Provide the [x, y] coordinate of the cell's center where the given text is located.  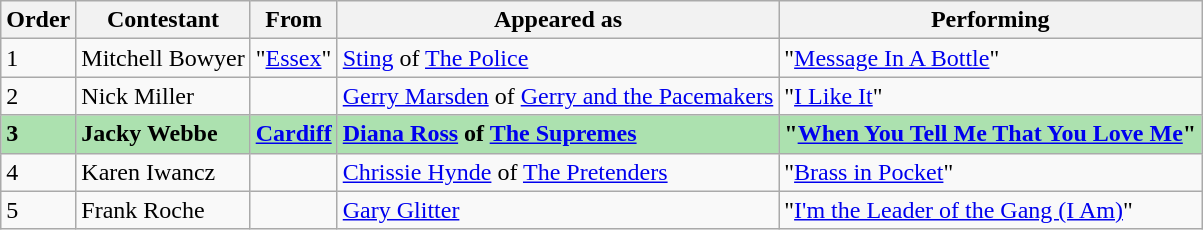
"Brass in Pocket" [990, 172]
Sting of The Police [558, 58]
1 [38, 58]
2 [38, 96]
"When You Tell Me That You Love Me" [990, 134]
Gerry Marsden of Gerry and the Pacemakers [558, 96]
Karen Iwancz [163, 172]
5 [38, 210]
"Message In A Bottle" [990, 58]
"I'm the Leader of the Gang (I Am)" [990, 210]
4 [38, 172]
Appeared as [558, 20]
Frank Roche [163, 210]
"Essex" [294, 58]
"I Like It" [990, 96]
Nick Miller [163, 96]
Performing [990, 20]
Gary Glitter [558, 210]
Contestant [163, 20]
Chrissie Hynde of The Pretenders [558, 172]
3 [38, 134]
Order [38, 20]
Diana Ross of The Supremes [558, 134]
From [294, 20]
Jacky Webbe [163, 134]
Mitchell Bowyer [163, 58]
Cardiff [294, 134]
